Locate the cell with the specified text and output its [x, y] center coordinate. 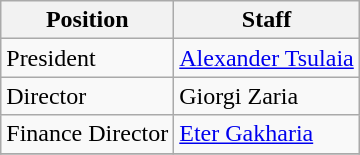
Position [88, 20]
Director [88, 96]
Eter Gakharia [267, 134]
Finance Director [88, 134]
President [88, 58]
Staff [267, 20]
Alexander Tsulaia [267, 58]
Giorgi Zaria [267, 96]
